Scan for the cell matching the given text and deliver its [x, y] coordinate at center. 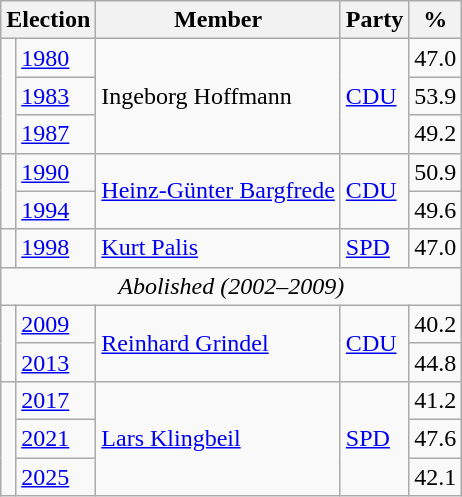
Ingeborg Hoffmann [218, 96]
Party [374, 20]
42.1 [436, 477]
Reinhard Grindel [218, 343]
1980 [56, 58]
1987 [56, 134]
2013 [56, 362]
Heinz-Günter Bargfrede [218, 191]
1994 [56, 210]
1998 [56, 248]
2017 [56, 400]
Kurt Palis [218, 248]
Election [48, 20]
Abolished (2002–2009) [232, 286]
44.8 [436, 362]
53.9 [436, 96]
Lars Klingbeil [218, 438]
49.6 [436, 210]
2021 [56, 438]
1983 [56, 96]
50.9 [436, 172]
41.2 [436, 400]
% [436, 20]
49.2 [436, 134]
40.2 [436, 324]
2009 [56, 324]
2025 [56, 477]
Member [218, 20]
47.6 [436, 438]
1990 [56, 172]
